Detect which cell encompasses the target text, then output its [X, Y] center coordinate. 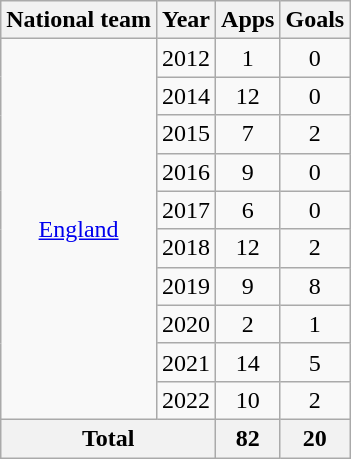
2018 [186, 248]
2020 [186, 324]
Total [108, 438]
National team [79, 20]
10 [248, 400]
2021 [186, 362]
2016 [186, 172]
2014 [186, 96]
2017 [186, 210]
Goals [315, 20]
England [79, 230]
Year [186, 20]
5 [315, 362]
20 [315, 438]
8 [315, 286]
2012 [186, 58]
2022 [186, 400]
6 [248, 210]
7 [248, 134]
14 [248, 362]
2015 [186, 134]
2019 [186, 286]
Apps [248, 20]
82 [248, 438]
